Output the (x, y) coordinate of the center of the cell containing the given text.  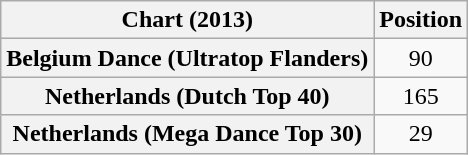
Netherlands (Mega Dance Top 30) (188, 134)
Chart (2013) (188, 20)
29 (421, 134)
Netherlands (Dutch Top 40) (188, 96)
90 (421, 58)
Position (421, 20)
165 (421, 96)
Belgium Dance (Ultratop Flanders) (188, 58)
